Detect which cell encompasses the target text, then output its (x, y) center coordinate. 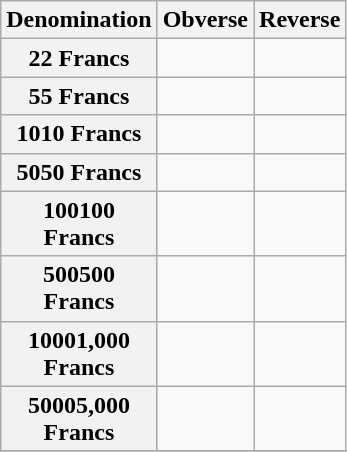
500500 Francs (79, 288)
55 Francs (79, 96)
50005,000 Francs (79, 418)
Reverse (300, 20)
Denomination (79, 20)
10001,000 Francs (79, 354)
5050 Francs (79, 172)
1010 Francs (79, 134)
22 Francs (79, 58)
Obverse (205, 20)
100100 Francs (79, 224)
